Extract the (X, Y) coordinate from the center of the cell holding the provided text.  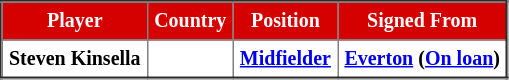
Steven Kinsella (75, 59)
Country (190, 21)
Everton (On loan) (423, 59)
Position (286, 21)
Player (75, 21)
Midfielder (286, 59)
Signed From (423, 21)
